Output the (X, Y) coordinate of the center of the cell containing the given text.  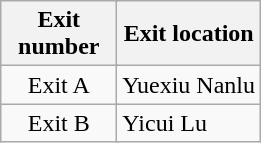
Exit number (59, 34)
Exit location (189, 34)
Exit B (59, 123)
Yuexiu Nanlu (189, 85)
Exit A (59, 85)
Yicui Lu (189, 123)
